Detect which cell encompasses the target text, then output its [X, Y] center coordinate. 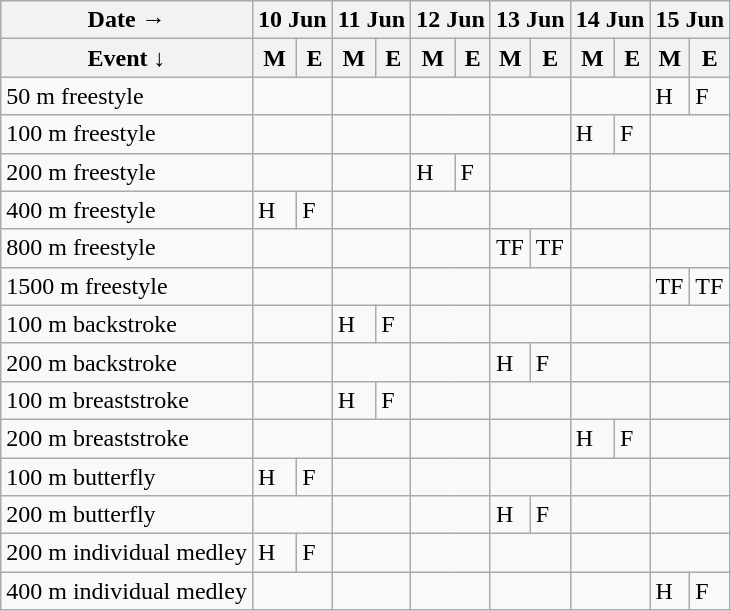
13 Jun [530, 20]
Date → [127, 20]
200 m butterfly [127, 515]
800 m freestyle [127, 248]
100 m butterfly [127, 477]
400 m individual medley [127, 591]
200 m freestyle [127, 172]
200 m individual medley [127, 553]
11 Jun [371, 20]
100 m backstroke [127, 324]
12 Jun [451, 20]
50 m freestyle [127, 96]
15 Jun [690, 20]
14 Jun [610, 20]
Event ↓ [127, 58]
1500 m freestyle [127, 286]
200 m backstroke [127, 362]
200 m breaststroke [127, 438]
100 m breaststroke [127, 400]
100 m freestyle [127, 134]
10 Jun [292, 20]
400 m freestyle [127, 210]
